From the cell containing the given text, extract its center point as (X, Y) coordinate. 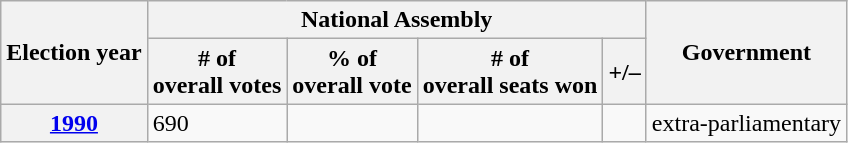
# ofoverall seats won (510, 72)
National Assembly (396, 20)
Government (746, 52)
# ofoverall votes (217, 72)
690 (217, 123)
+/– (624, 72)
Election year (74, 52)
1990 (74, 123)
% ofoverall vote (352, 72)
extra-parliamentary (746, 123)
